Search for the cell housing the specified text and yield its (x, y) center coordinate. 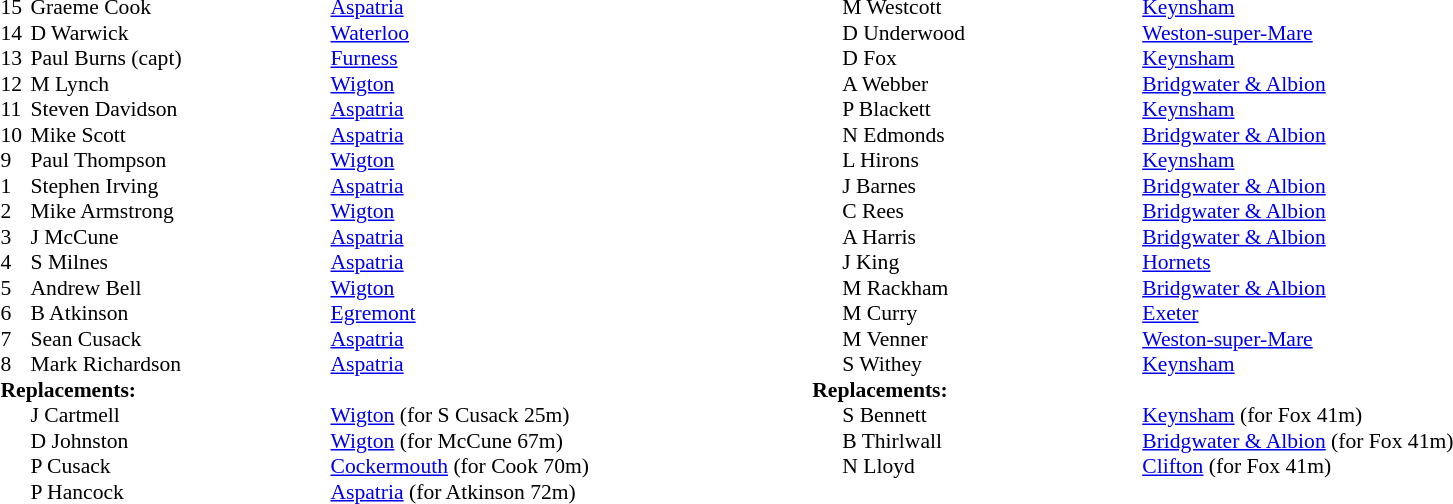
12 (15, 84)
A Webber (992, 84)
2 (15, 211)
A Harris (992, 237)
D Fox (992, 59)
J Barnes (992, 186)
Andrew Bell (180, 288)
D Warwick (180, 33)
B Atkinson (180, 313)
Bridgwater & Albion (for Fox 41m) (1298, 441)
13 (15, 59)
P Blackett (992, 109)
Paul Thompson (180, 161)
Paul Burns (capt) (180, 59)
Wigton (for McCune 67m) (459, 441)
Waterloo (459, 33)
Hornets (1298, 263)
N Edmonds (992, 135)
D Underwood (992, 33)
1 (15, 186)
Clifton (for Fox 41m) (1298, 467)
M Venner (992, 339)
S Bennett (992, 415)
S Withey (992, 365)
L Hirons (992, 161)
M Rackham (992, 288)
S Milnes (180, 263)
Wigton (for S Cusack 25m) (459, 415)
M Lynch (180, 84)
J Cartmell (180, 415)
4 (15, 263)
J King (992, 263)
9 (15, 161)
11 (15, 109)
B Thirlwall (992, 441)
Stephen Irving (180, 186)
M Curry (992, 313)
3 (15, 237)
Exeter (1298, 313)
6 (15, 313)
Cockermouth (for Cook 70m) (459, 467)
10 (15, 135)
Sean Cusack (180, 339)
Furness (459, 59)
Keynsham (for Fox 41m) (1298, 415)
J McCune (180, 237)
8 (15, 365)
7 (15, 339)
D Johnston (180, 441)
5 (15, 288)
C Rees (992, 211)
N Lloyd (992, 467)
Mike Scott (180, 135)
Mark Richardson (180, 365)
14 (15, 33)
Egremont (459, 313)
P Cusack (180, 467)
Mike Armstrong (180, 211)
Steven Davidson (180, 109)
